Capture the cell that displays the provided text and extract its [X, Y] central coordinate. 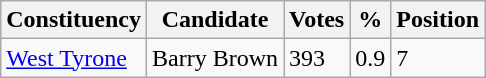
% [370, 20]
7 [438, 58]
Position [438, 20]
Barry Brown [214, 58]
Candidate [214, 20]
0.9 [370, 58]
393 [317, 58]
Constituency [74, 20]
West Tyrone [74, 58]
Votes [317, 20]
